Output the (X, Y) coordinate of the center of the cell containing the given text.  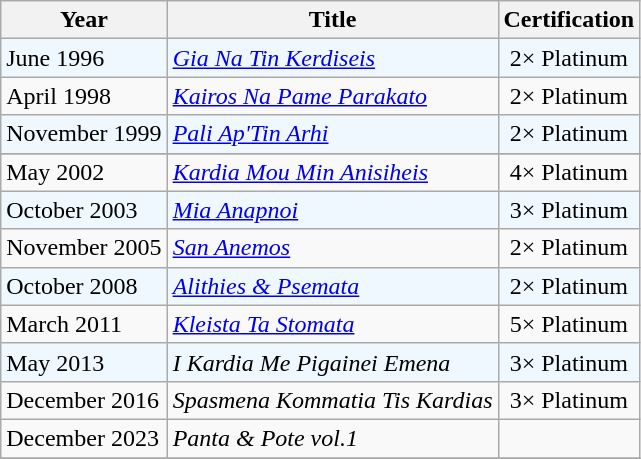
May 2002 (84, 172)
5× Platinum (569, 324)
Title (332, 20)
Alithies & Psemata (332, 286)
Gia Na Tin Kerdiseis (332, 58)
December 2023 (84, 438)
Panta & Pote vol.1 (332, 438)
Mia Anapnoi (332, 210)
October 2003 (84, 210)
San Anemos (332, 248)
December 2016 (84, 400)
October 2008 (84, 286)
April 1998 (84, 96)
Pali Ap'Tin Arhi (332, 134)
4× Platinum (569, 172)
Certification (569, 20)
May 2013 (84, 362)
Year (84, 20)
Kleista Ta Stomata (332, 324)
March 2011 (84, 324)
Spasmena Kommatia Tis Kardias (332, 400)
November 2005 (84, 248)
Kairos Na Pame Parakato (332, 96)
June 1996 (84, 58)
I Kardia Me Pigainei Emena (332, 362)
Kardia Mou Min Anisiheis (332, 172)
November 1999 (84, 134)
